Provide the (x, y) coordinate of the cell's center where the given text is located.  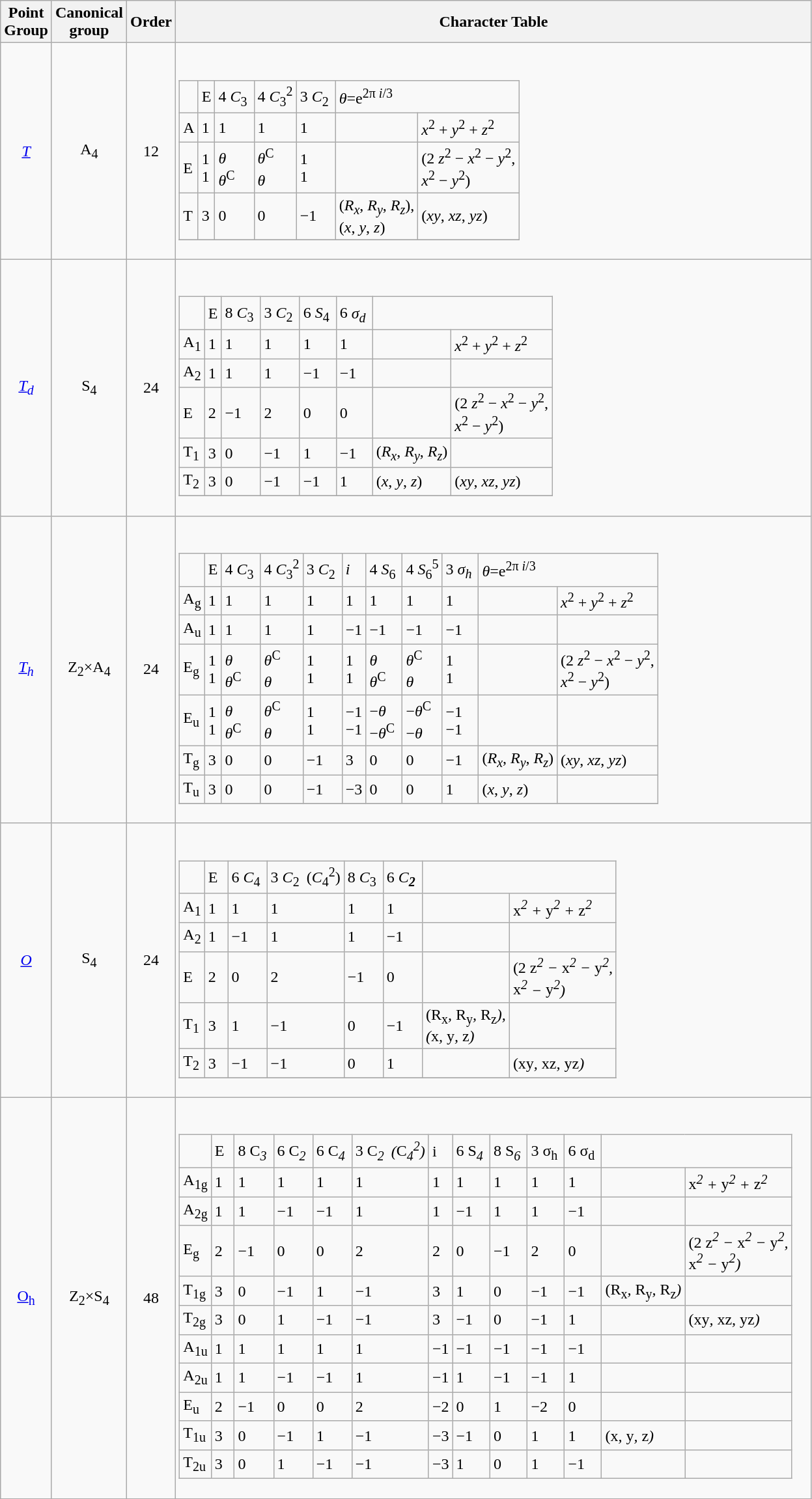
T1g (195, 1291)
Canonicalgroup (89, 22)
Th (26, 669)
Z2×A4 (89, 669)
A1u (195, 1349)
8 S6 (508, 1151)
Order (151, 22)
E 4 C3 4 C32 3 C2 θ=e2π i/3 A 1 1 1 1 x2 + y2 + z2 E 1 1 θ θC θC θ 1 1 (2 z2 − x2 − y2, x2 − y2) T 3 0 0 −1 (Rx, Ry, Rz),(x, y, z) (xy, xz, yz) (494, 151)
4 S65 (422, 569)
(Rx, Ry, Rz), (x, y, z) (466, 1025)
A2u (195, 1377)
12 (151, 151)
Ag (192, 600)
PointGroup (26, 22)
Tg (192, 760)
A2g (195, 1211)
O (26, 960)
−θC −θ (422, 720)
A (189, 128)
Z2×S4 (89, 1298)
T2u (195, 1464)
T1u (195, 1435)
Character Table (494, 22)
T2g (195, 1320)
Td (26, 387)
48 (151, 1298)
A4 (89, 151)
Tu (192, 789)
A1g (195, 1183)
4 S6 (384, 569)
−θ −θC (384, 720)
Oh (26, 1298)
(Rx, Ry, Rz),(x, y, z) (376, 216)
Au (192, 630)
